Search for the cell housing the specified text and yield its [x, y] center coordinate. 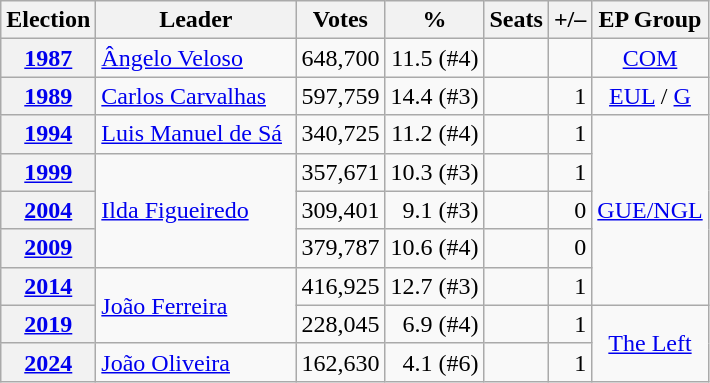
1989 [48, 96]
162,630 [340, 362]
João Oliveira [196, 362]
Leader [196, 20]
10.3 (#3) [434, 172]
Seats [516, 20]
EUL / G [650, 96]
Election [48, 20]
Ângelo Veloso [196, 58]
340,725 [340, 134]
309,401 [340, 210]
379,787 [340, 248]
416,925 [340, 286]
% [434, 20]
11.5 (#4) [434, 58]
Ilda Figueiredo [196, 210]
The Left [650, 343]
GUE/NGL [650, 210]
357,671 [340, 172]
1987 [48, 58]
648,700 [340, 58]
Carlos Carvalhas [196, 96]
+/– [570, 20]
COM [650, 58]
1999 [48, 172]
Luis Manuel de Sá [196, 134]
Votes [340, 20]
10.6 (#4) [434, 248]
597,759 [340, 96]
João Ferreira [196, 305]
2004 [48, 210]
228,045 [340, 324]
2024 [48, 362]
4.1 (#6) [434, 362]
2019 [48, 324]
2009 [48, 248]
1994 [48, 134]
9.1 (#3) [434, 210]
14.4 (#3) [434, 96]
11.2 (#4) [434, 134]
6.9 (#4) [434, 324]
2014 [48, 286]
12.7 (#3) [434, 286]
EP Group [650, 20]
